For the text-containing cell, return its midpoint in [X, Y] coordinate format. 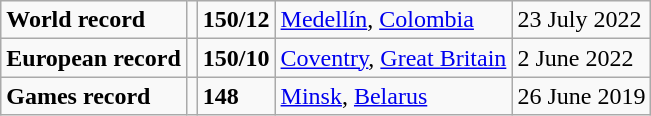
European record [94, 58]
26 June 2019 [582, 96]
Games record [94, 96]
Minsk, Belarus [394, 96]
2 June 2022 [582, 58]
148 [236, 96]
World record [94, 20]
150/12 [236, 20]
Medellín, Colombia [394, 20]
Coventry, Great Britain [394, 58]
23 July 2022 [582, 20]
150/10 [236, 58]
